Find where the given text appears and provide that cell's center as (x, y) coordinate. 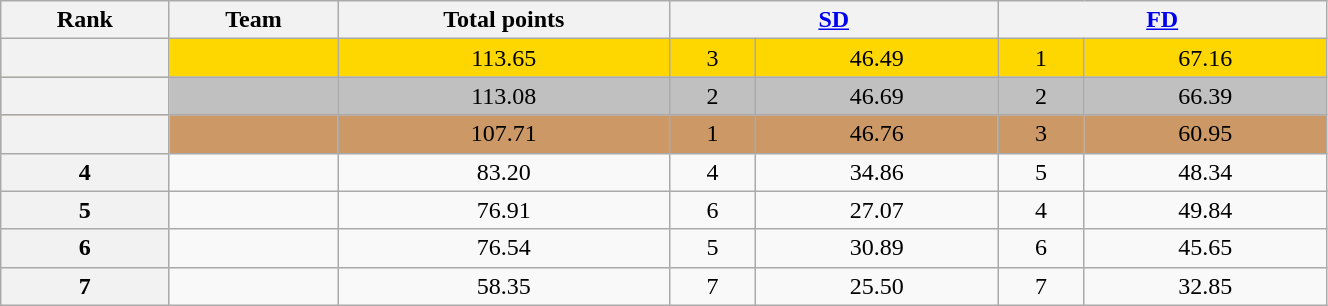
60.95 (1206, 134)
46.76 (876, 134)
46.49 (876, 58)
58.35 (504, 286)
76.54 (504, 248)
Rank (85, 20)
FD (1162, 20)
107.71 (504, 134)
48.34 (1206, 172)
45.65 (1206, 248)
SD (834, 20)
34.86 (876, 172)
49.84 (1206, 210)
25.50 (876, 286)
32.85 (1206, 286)
Team (254, 20)
76.91 (504, 210)
30.89 (876, 248)
113.08 (504, 96)
66.39 (1206, 96)
46.69 (876, 96)
27.07 (876, 210)
83.20 (504, 172)
67.16 (1206, 58)
113.65 (504, 58)
Total points (504, 20)
